Identify which cell holds the provided text, then report its [X, Y] central coordinate. 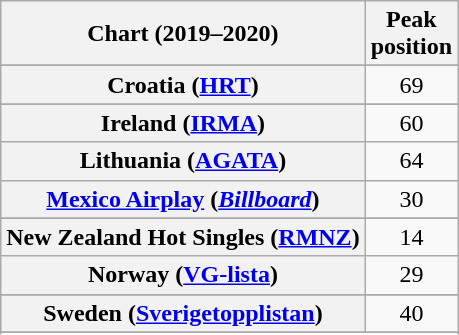
40 [411, 313]
Peakposition [411, 34]
64 [411, 161]
New Zealand Hot Singles (RMNZ) [183, 237]
60 [411, 123]
Lithuania (AGATA) [183, 161]
Sweden (Sverigetopplistan) [183, 313]
30 [411, 199]
Ireland (IRMA) [183, 123]
69 [411, 85]
29 [411, 275]
14 [411, 237]
Norway (VG-lista) [183, 275]
Mexico Airplay (Billboard) [183, 199]
Chart (2019–2020) [183, 34]
Croatia (HRT) [183, 85]
